Pinpoint the cell where the given text exists, returning its [X, Y] midpoint coordinate. 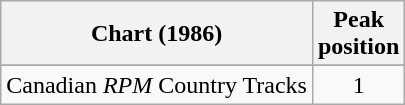
Canadian RPM Country Tracks [157, 85]
Peakposition [358, 34]
Chart (1986) [157, 34]
1 [358, 85]
